Capture the cell that displays the provided text and extract its [x, y] central coordinate. 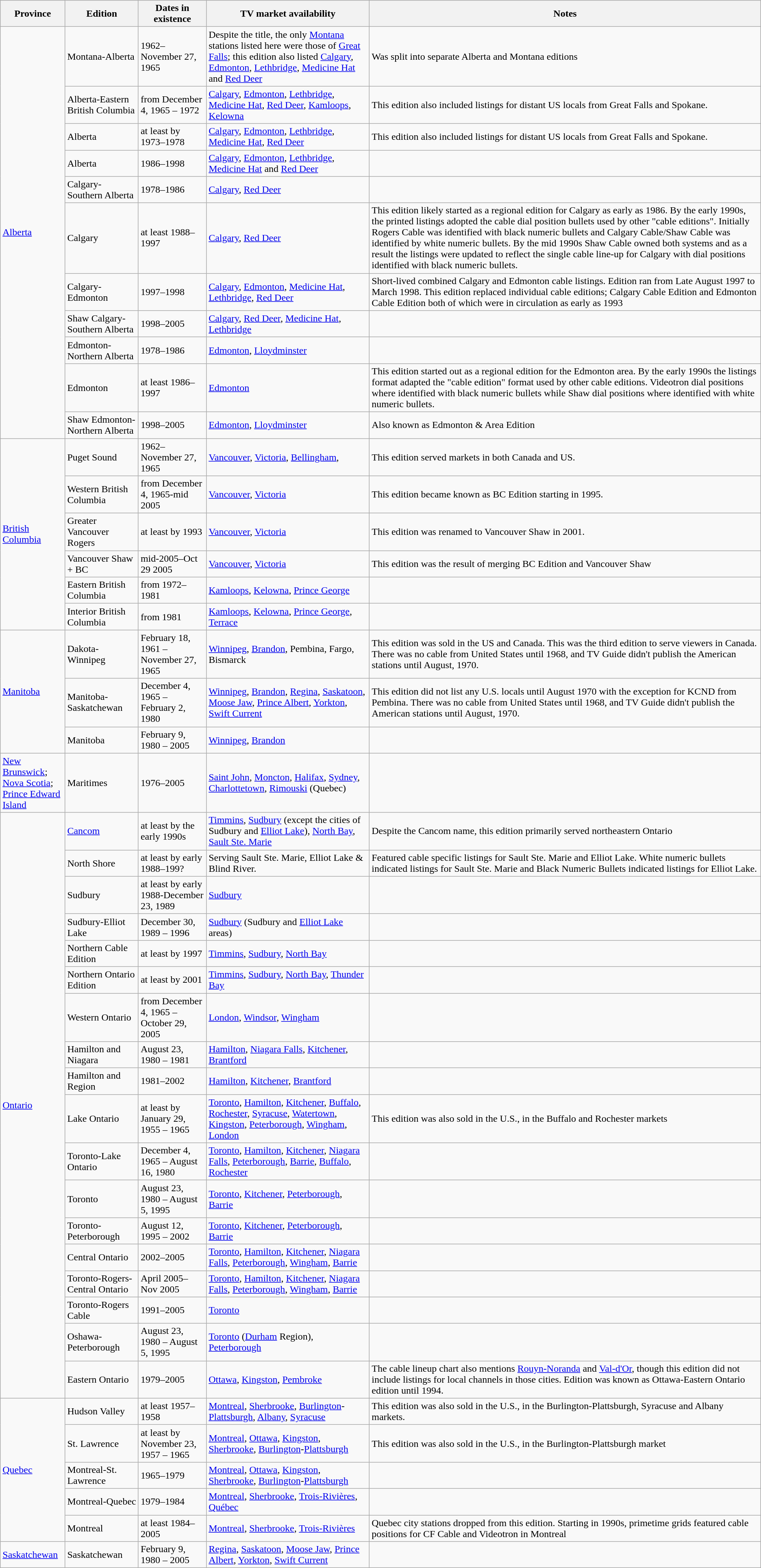
Hamilton and Region [102, 1081]
Manitoba-Saskatchewan [102, 702]
New Brunswick;Nova Scotia;Prince Edward Island [33, 783]
2002–2005 [172, 1257]
Toronto-Rogers Cable [102, 1310]
from 1981 [172, 617]
at least by January 29, 1955 – 1965 [172, 1118]
Quebec [33, 1470]
Edition [102, 14]
Toronto-Peterborough [102, 1231]
Central Ontario [102, 1257]
1965–1979 [172, 1475]
Sudbury (Sudbury and Elliot Lake areas) [288, 927]
Shaw Calgary-Southern Alberta [102, 324]
Regina, Saskatoon, Moose Jaw, Prince Albert, Yorkton, Swift Current [288, 1555]
mid-2005–Oct 29 2005 [172, 564]
Calgary, Edmonton, Lethbridge, Medicine Hat and Red Deer [288, 163]
Montreal-Quebec [102, 1501]
at least by 1973–1978 [172, 137]
Lake Ontario [102, 1118]
at least by the early 1990s [172, 831]
Dates in existence [172, 14]
This edition served markets in both Canada and US. [565, 457]
December 4, 1965 – February 2, 1980 [172, 702]
at least by early 1988–199? [172, 863]
Toronto, Hamilton, Kitchener, Niagara Falls, Peterborough, Barrie, Buffalo, Rochester [288, 1162]
February 18, 1961 – November 27, 1965 [172, 654]
This edition became known as BC Edition starting in 1995. [565, 495]
December 4, 1965 – August 16, 1980 [172, 1162]
Despite the Cancom name, this edition primarily served northeastern Ontario [565, 831]
Montana-Alberta [102, 56]
Vancouver Shaw + BC [102, 564]
This edition was also sold in the U.S., in the Burlington-Plattsburgh market [565, 1443]
Cancom [102, 831]
at least 1988–1997 [172, 238]
August 23, 1980 – 1981 [172, 1055]
Eastern Ontario [102, 1379]
Toronto-Rogers-Central Ontario [102, 1284]
Saint John, Moncton, Halifax, Sydney, Charlottetown, Rimouski (Quebec) [288, 783]
Calgary, Red Deer, Medicine Hat, Lethbridge [288, 324]
Serving Sault Ste. Marie, Elliot Lake & Blind River. [288, 863]
Edmonton-Northern Alberta [102, 350]
Calgary, Edmonton, Medicine Hat, Lethbridge, Red Deer [288, 292]
1979–1984 [172, 1501]
Quebec city stations dropped from this edition. Starting in 1990s, primetime grids featured cable positions for CF Cable and Videotron in Montreal [565, 1528]
Calgary [102, 238]
at least 1957–1958 [172, 1411]
Montreal, Sherbrooke, Trois-Rivières, Québec [288, 1501]
Toronto, Hamilton, Kitchener, Buffalo, Rochester, Syracuse, Watertown, Kingston, Peterborough, Wingham, London [288, 1118]
Winnipeg, Brandon [288, 740]
at least by 1993 [172, 532]
Calgary, Edmonton, Lethbridge, Medicine Hat, Red Deer [288, 137]
Northern Ontario Edition [102, 979]
December 30, 1989 – 1996 [172, 927]
Toronto (Durham Region), Peterborough [288, 1342]
This edition was renamed to Vancouver Shaw in 2001. [565, 532]
Northern Cable Edition [102, 953]
at least by November 23, 1957 – 1965 [172, 1443]
from December 4, 1965-mid 2005 [172, 495]
August 12, 1995 – 2002 [172, 1231]
Shaw Edmonton-Northern Alberta [102, 425]
Calgary-Edmonton [102, 292]
Eastern British Columbia [102, 590]
Vancouver, Victoria, Bellingham, [288, 457]
Calgary-Southern Alberta [102, 189]
Timmins, Sudbury (except the cities of Sudbury and Elliot Lake), North Bay, Sault Ste. Marie [288, 831]
at least by early 1988-December 23, 1989 [172, 895]
Province [33, 14]
Ottawa, Kingston, Pembroke [288, 1379]
Dakota-Winnipeg [102, 654]
Montreal, Sherbrooke, Trois-Rivières [288, 1528]
Kamloops, Kelowna, Prince George [288, 590]
Alberta-Eastern British Columbia [102, 105]
Montreal-St. Lawrence [102, 1475]
Hamilton, Niagara Falls, Kitchener, Brantford [288, 1055]
Maritimes [102, 783]
1981–2002 [172, 1081]
Greater Vancouver Rogers [102, 532]
Winnipeg, Brandon, Pembina, Fargo, Bismarck [288, 654]
This edition was also sold in the U.S., in the Buffalo and Rochester markets [565, 1118]
Timmins, Sudbury, North Bay, Thunder Bay [288, 979]
Also known as Edmonton & Area Edition [565, 425]
Hamilton and Niagara [102, 1055]
Was split into separate Alberta and Montana editions [565, 56]
at least 1984–2005 [172, 1528]
Interior British Columbia [102, 617]
at least 1986–1997 [172, 388]
Oshawa-Peterborough [102, 1342]
This edition was the result of merging BC Edition and Vancouver Shaw [565, 564]
Winnipeg, Brandon, Regina, Saskatoon, Moose Jaw, Prince Albert, Yorkton, Swift Current [288, 702]
Western British Columbia [102, 495]
Montreal, Sherbrooke, Burlington-Plattsburgh, Albany, Syracuse [288, 1411]
at least by 1997 [172, 953]
from 1972–1981 [172, 590]
1997–1998 [172, 292]
Calgary, Edmonton, Lethbridge, Medicine Hat, Red Deer, Kamloops, Kelowna [288, 105]
from December 4, 1965 – 1972 [172, 105]
North Shore [102, 863]
Hamilton, Kitchener, Brantford [288, 1081]
Ontario [33, 1105]
Puget Sound [102, 457]
London, Windsor, Wingham [288, 1018]
1991–2005 [172, 1310]
Montreal [102, 1528]
1976–2005 [172, 783]
Kamloops, Kelowna, Prince George, Terrace [288, 617]
Notes [565, 14]
April 2005–Nov 2005 [172, 1284]
British Columbia [33, 534]
Hudson Valley [102, 1411]
Western Ontario [102, 1018]
This edition was also sold in the U.S., in the Burlington-Plattsburgh, Syracuse and Albany markets. [565, 1411]
Timmins, Sudbury, North Bay [288, 953]
1986–1998 [172, 163]
Sudbury-Elliot Lake [102, 927]
1979–2005 [172, 1379]
St. Lawrence [102, 1443]
TV market availability [288, 14]
from December 4, 1965 – October 29, 2005 [172, 1018]
at least by 2001 [172, 979]
Toronto-Lake Ontario [102, 1162]
